Determine the (X, Y) coordinate at the center of the cell enclosing the given text.  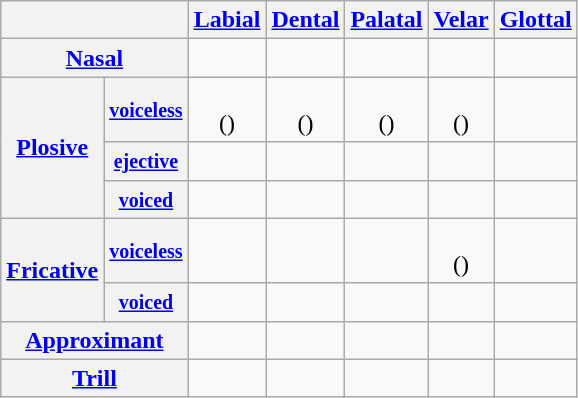
Velar (461, 20)
Glottal (536, 20)
Fricative (52, 270)
Plosive (52, 148)
Palatal (386, 20)
Labial (227, 20)
ejective (146, 161)
Dental (306, 20)
Approximant (94, 340)
Trill (94, 378)
Nasal (94, 58)
